Detect which cell encompasses the target text, then output its [x, y] center coordinate. 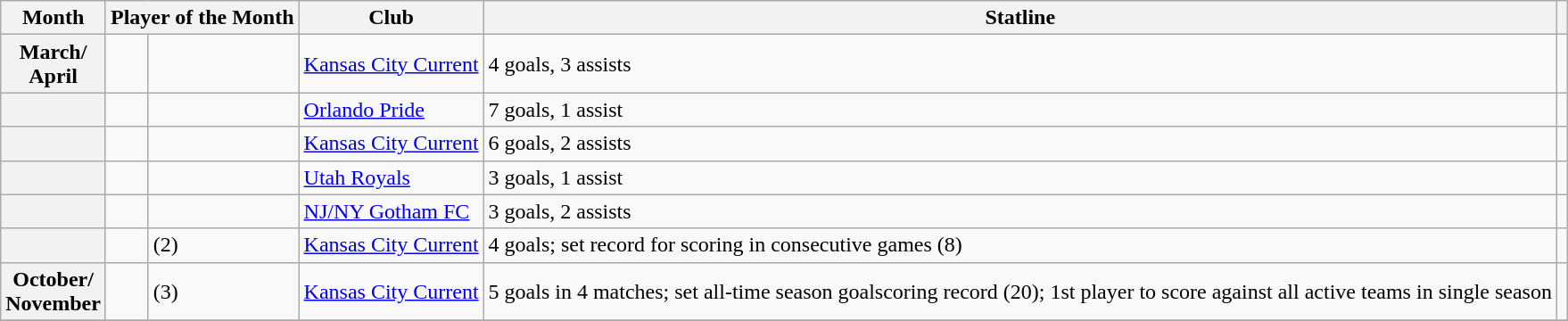
Month [54, 18]
4 goals, 3 assists [1020, 64]
Player of the Month [202, 18]
October/November [54, 291]
March/April [54, 64]
Orlando Pride [391, 110]
3 goals, 2 assists [1020, 211]
Statline [1020, 18]
Club [391, 18]
5 goals in 4 matches; set all-time season goalscoring record (20); 1st player to score against all active teams in single season [1020, 291]
(2) [223, 245]
3 goals, 1 assist [1020, 177]
6 goals, 2 assists [1020, 144]
(3) [223, 291]
NJ/NY Gotham FC [391, 211]
4 goals; set record for scoring in consecutive games (8) [1020, 245]
Utah Royals [391, 177]
7 goals, 1 assist [1020, 110]
